Capture the cell that displays the provided text and extract its [x, y] central coordinate. 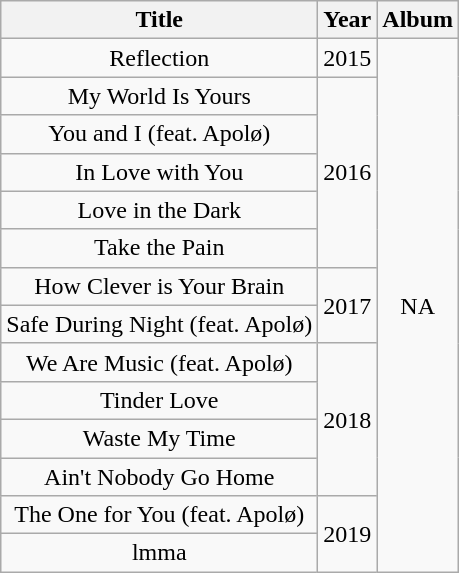
My World Is Yours [160, 96]
2019 [348, 534]
Safe During Night (feat. Apolø) [160, 324]
How Clever is Your Brain [160, 286]
You and I (feat. Apolø) [160, 134]
2015 [348, 58]
Album [418, 20]
Ain't Nobody Go Home [160, 477]
Year [348, 20]
lmma [160, 553]
The One for You (feat. Apolø) [160, 515]
We Are Music (feat. Apolø) [160, 362]
Take the Pain [160, 248]
2016 [348, 172]
2018 [348, 419]
2017 [348, 305]
Love in the Dark [160, 210]
Reflection [160, 58]
In Love with You [160, 172]
Tinder Love [160, 400]
Waste My Time [160, 438]
Title [160, 20]
NA [418, 306]
